Detect which cell encompasses the target text, then output its [X, Y] center coordinate. 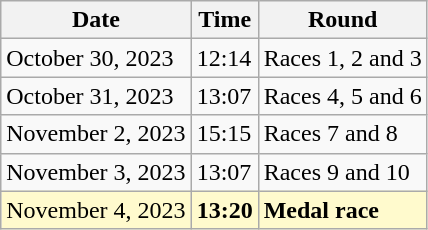
Time [224, 20]
Round [342, 20]
13:20 [224, 210]
Date [96, 20]
Races 9 and 10 [342, 172]
October 31, 2023 [96, 96]
Races 1, 2 and 3 [342, 58]
October 30, 2023 [96, 58]
Races 7 and 8 [342, 134]
15:15 [224, 134]
Races 4, 5 and 6 [342, 96]
12:14 [224, 58]
November 2, 2023 [96, 134]
November 4, 2023 [96, 210]
November 3, 2023 [96, 172]
Medal race [342, 210]
